Capture the cell that displays the provided text and extract its [x, y] central coordinate. 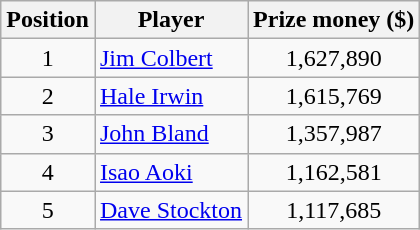
5 [48, 210]
Dave Stockton [170, 210]
2 [48, 96]
1 [48, 58]
Hale Irwin [170, 96]
Jim Colbert [170, 58]
1,162,581 [334, 172]
4 [48, 172]
Isao Aoki [170, 172]
1,117,685 [334, 210]
3 [48, 134]
John Bland [170, 134]
1,357,987 [334, 134]
Position [48, 20]
1,627,890 [334, 58]
Prize money ($) [334, 20]
1,615,769 [334, 96]
Player [170, 20]
